Identify which cell holds the provided text, then report its (X, Y) central coordinate. 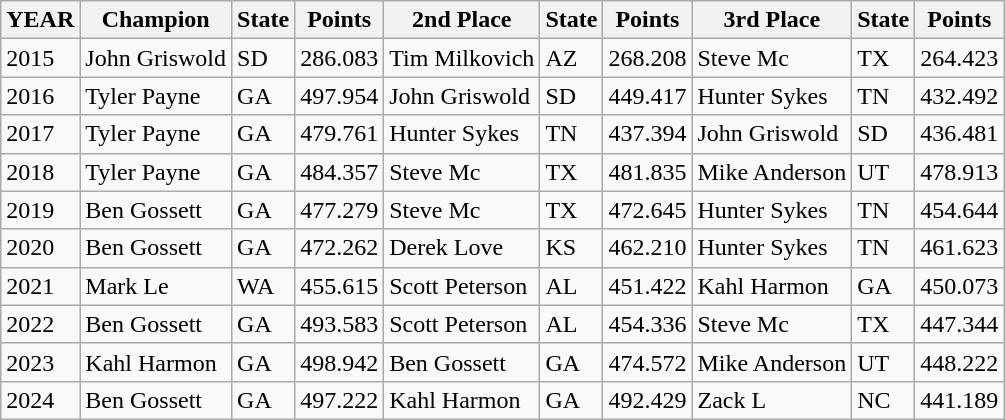
451.422 (648, 286)
493.583 (340, 324)
497.954 (340, 96)
286.083 (340, 58)
Tim Milkovich (462, 58)
WA (264, 286)
2nd Place (462, 20)
461.623 (960, 248)
455.615 (340, 286)
2020 (40, 248)
432.492 (960, 96)
2016 (40, 96)
2017 (40, 134)
450.073 (960, 286)
454.336 (648, 324)
YEAR (40, 20)
474.572 (648, 362)
NC (884, 400)
448.222 (960, 362)
436.481 (960, 134)
2021 (40, 286)
264.423 (960, 58)
3rd Place (772, 20)
454.644 (960, 210)
Mark Le (156, 286)
2024 (40, 400)
2018 (40, 172)
479.761 (340, 134)
Derek Love (462, 248)
Zack L (772, 400)
477.279 (340, 210)
2022 (40, 324)
472.645 (648, 210)
492.429 (648, 400)
441.189 (960, 400)
478.913 (960, 172)
2019 (40, 210)
437.394 (648, 134)
447.344 (960, 324)
497.222 (340, 400)
2015 (40, 58)
2023 (40, 362)
472.262 (340, 248)
462.210 (648, 248)
KS (572, 248)
Champion (156, 20)
498.942 (340, 362)
481.835 (648, 172)
449.417 (648, 96)
AZ (572, 58)
484.357 (340, 172)
268.208 (648, 58)
